Return the (x, y) coordinate for the center point of the cell that contains the specified text.  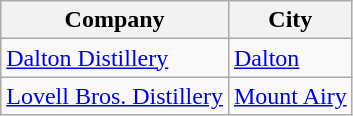
Dalton (290, 58)
Company (115, 20)
Mount Airy (290, 96)
Lovell Bros. Distillery (115, 96)
Dalton Distillery (115, 58)
City (290, 20)
